Scan for the cell matching the given text and deliver its (X, Y) coordinate at center. 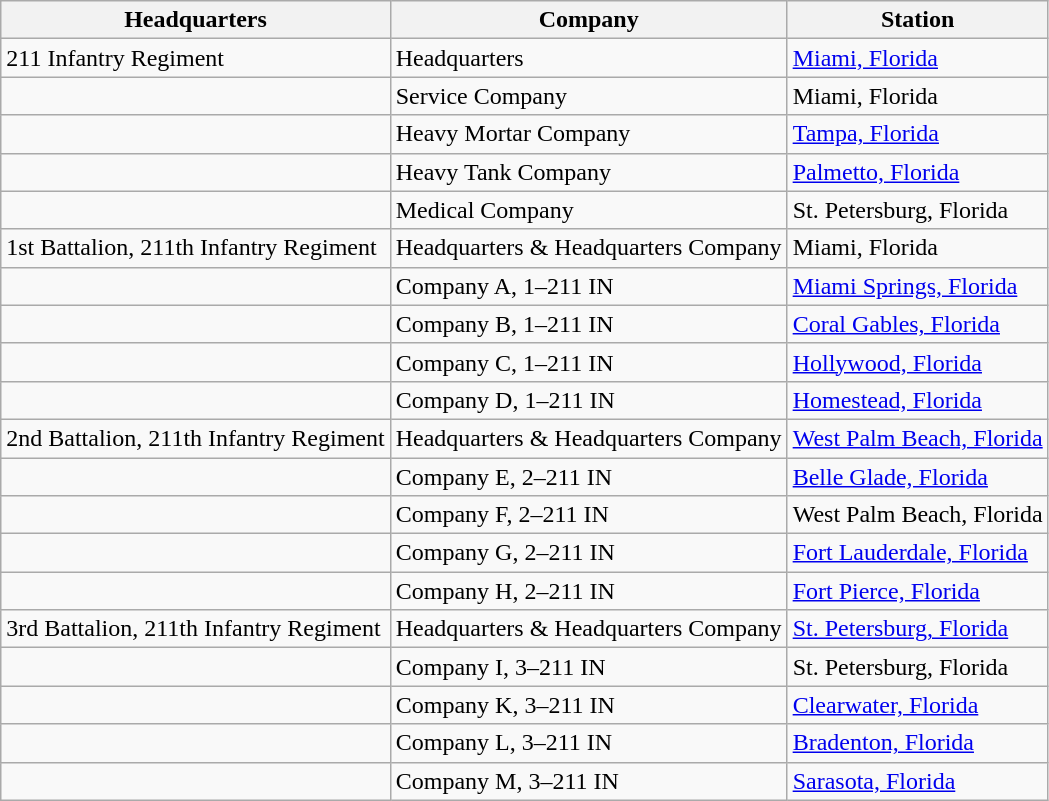
Company A, 1–211 IN (588, 286)
Fort Pierce, Florida (918, 591)
Palmetto, Florida (918, 172)
Fort Lauderdale, Florida (918, 553)
Bradenton, Florida (918, 743)
2nd Battalion, 211th Infantry Regiment (196, 438)
Company E, 2–211 IN (588, 477)
Company G, 2–211 IN (588, 553)
Company L, 3–211 IN (588, 743)
3rd Battalion, 211th Infantry Regiment (196, 629)
Miami Springs, Florida (918, 286)
Homestead, Florida (918, 400)
Company H, 2–211 IN (588, 591)
211 Infantry Regiment (196, 58)
Company (588, 20)
Clearwater, Florida (918, 705)
Company K, 3–211 IN (588, 705)
Company I, 3–211 IN (588, 667)
Service Company (588, 96)
Company F, 2–211 IN (588, 515)
Heavy Tank Company (588, 172)
Coral Gables, Florida (918, 324)
Belle Glade, Florida (918, 477)
Tampa, Florida (918, 134)
Station (918, 20)
Company B, 1–211 IN (588, 324)
Company C, 1–211 IN (588, 362)
Company M, 3–211 IN (588, 781)
Medical Company (588, 210)
Company D, 1–211 IN (588, 400)
Hollywood, Florida (918, 362)
Heavy Mortar Company (588, 134)
1st Battalion, 211th Infantry Regiment (196, 248)
Sarasota, Florida (918, 781)
